Extract the (x, y) coordinate from the center of the cell holding the provided text.  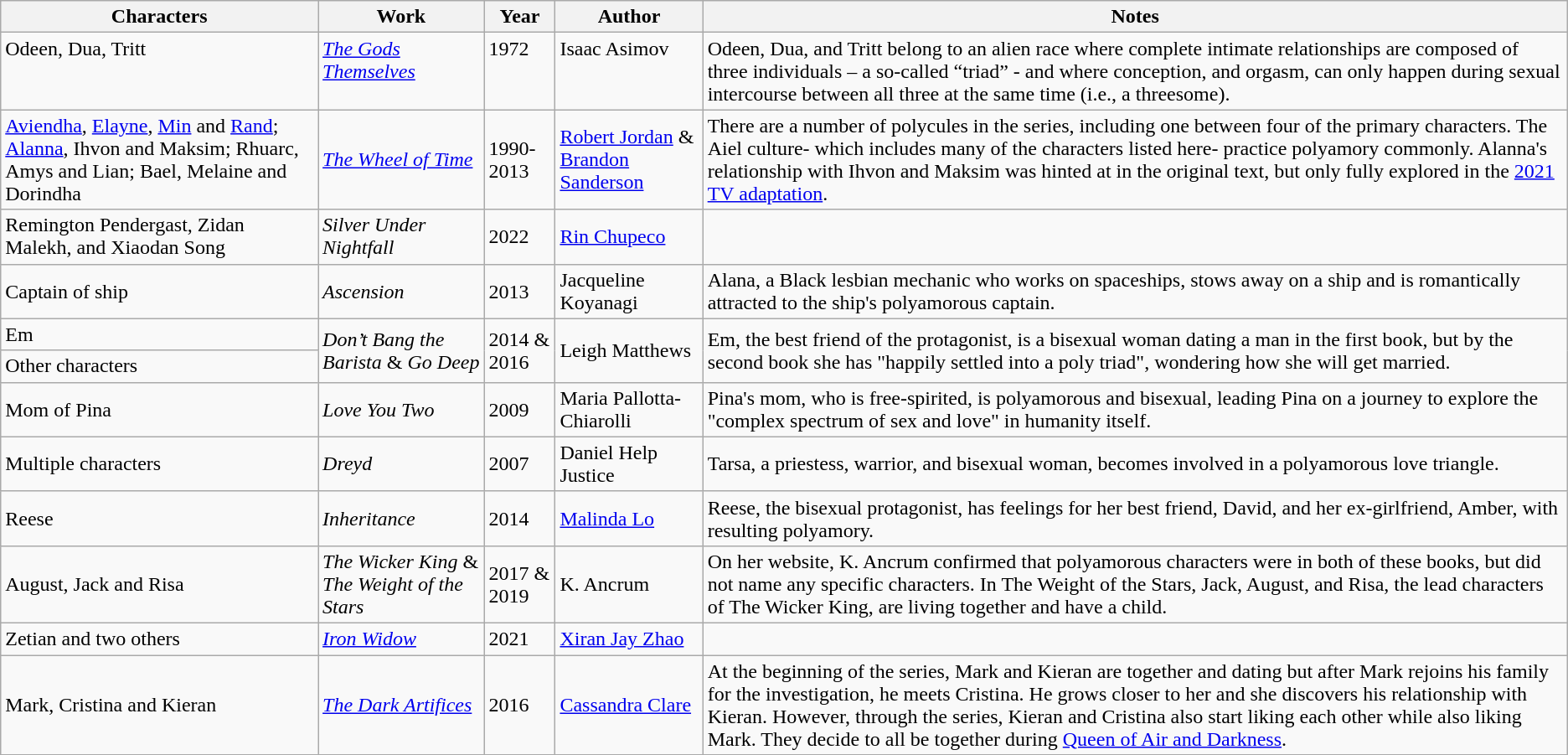
Reese, the bisexual protagonist, has feelings for her best friend, David, and her ex-girlfriend, Amber, with resulting polyamory. (1135, 518)
The Wicker King & The Weight of the Stars (401, 584)
Daniel Help Justice (629, 464)
2009 (519, 409)
Notes (1135, 17)
K. Ancrum (629, 584)
2013 (519, 292)
Rin Chupeco (629, 236)
The Wheel of Time (401, 159)
The Gods Themselves (401, 71)
2007 (519, 464)
Leigh Matthews (629, 350)
Mom of Pina (159, 409)
2016 (519, 706)
Iron Widow (401, 639)
Aviendha, Elayne, Min and Rand; Alanna, Ihvon and Maksim; Rhuarc, Amys and Lian; Bael, Melaine and Dorindha (159, 159)
Ascension (401, 292)
Reese (159, 518)
Captain of ship (159, 292)
Cassandra Clare (629, 706)
Other characters (159, 366)
Remington Pendergast, Zidan Malekh, and Xiaodan Song (159, 236)
Multiple characters (159, 464)
1990-2013 (519, 159)
Malinda Lo (629, 518)
Isaac Asimov (629, 71)
2014 (519, 518)
Em (159, 334)
Zetian and two others (159, 639)
Robert Jordan & Brandon Sanderson (629, 159)
Love You Two (401, 409)
2014 & 2016 (519, 350)
Work (401, 17)
Odeen, Dua, Tritt (159, 71)
Characters (159, 17)
Author (629, 17)
Silver Under Nightfall (401, 236)
August, Jack and Risa (159, 584)
Maria Pallotta-Chiarolli (629, 409)
Don’t Bang the Barista & Go Deep (401, 350)
Alana, a Black lesbian mechanic who works on spaceships, stows away on a ship and is romantically attracted to the ship's polyamorous captain. (1135, 292)
Mark, Cristina and Kieran (159, 706)
Dreyd (401, 464)
2021 (519, 639)
Xiran Jay Zhao (629, 639)
2017 & 2019 (519, 584)
Inheritance (401, 518)
Tarsa, a priestess, warrior, and bisexual woman, becomes involved in a polyamorous love triangle. (1135, 464)
2022 (519, 236)
1972 (519, 71)
Year (519, 17)
Jacqueline Koyanagi (629, 292)
The Dark Artifices (401, 706)
